Capture the cell that displays the provided text and extract its (x, y) central coordinate. 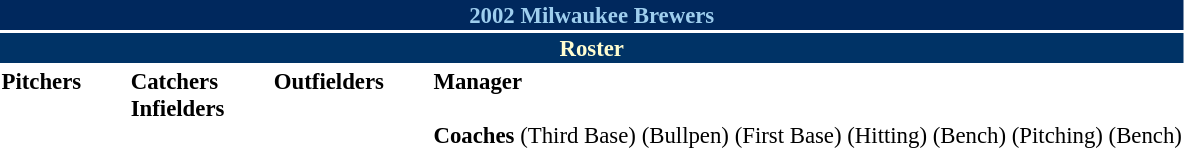
2002 Milwaukee Brewers (592, 15)
Roster (592, 48)
